Return the [x, y] coordinate for the center point of the cell that contains the specified text.  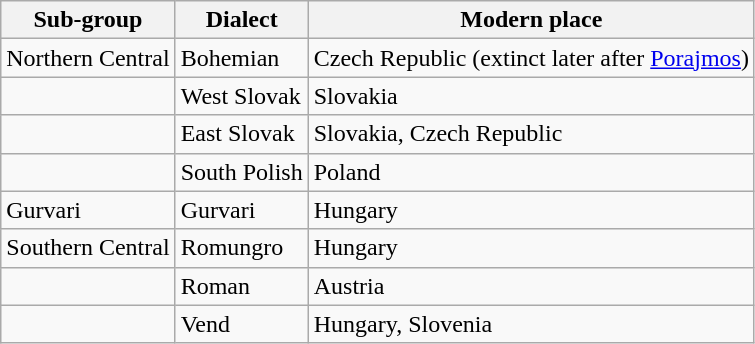
East Slovak [242, 134]
Bohemian [242, 58]
Vend [242, 324]
Czech Republic (extinct later after Porajmos) [531, 58]
Slovakia, Czech Republic [531, 134]
Austria [531, 286]
Poland [531, 172]
Modern place [531, 20]
South Polish [242, 172]
Sub-group [88, 20]
Dialect [242, 20]
Roman [242, 286]
Southern Central [88, 248]
Slovakia [531, 96]
West Slovak [242, 96]
Northern Central [88, 58]
Romungro [242, 248]
Hungary, Slovenia [531, 324]
